Output the [x, y] coordinate of the center of the cell containing the given text.  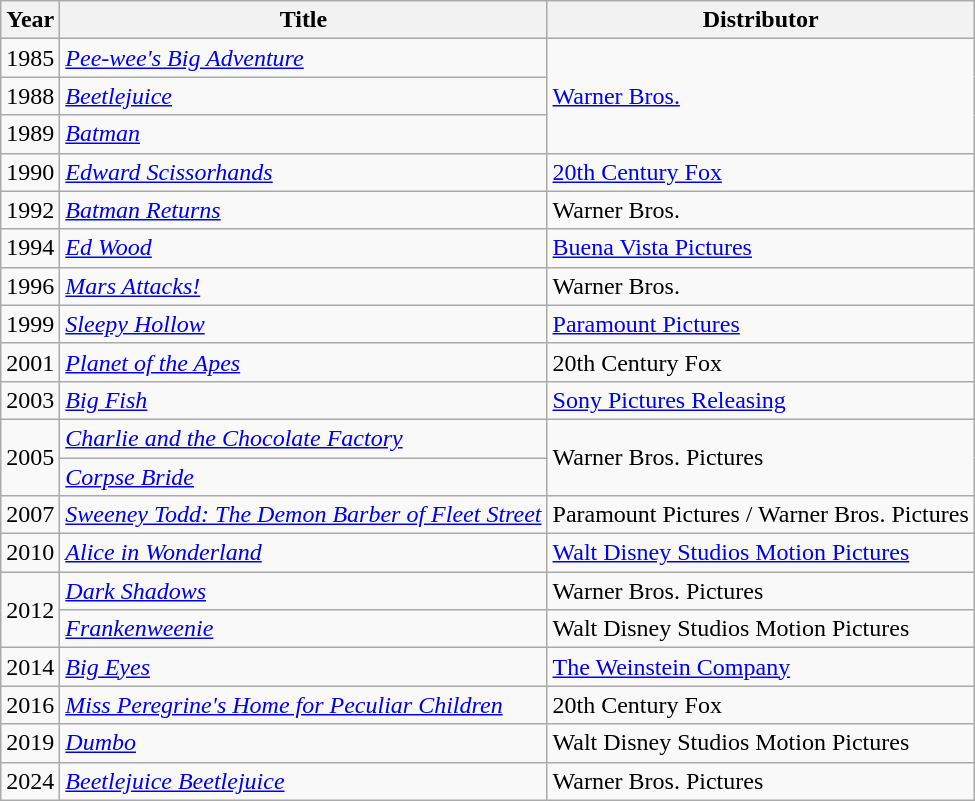
2019 [30, 743]
Paramount Pictures [760, 324]
Big Eyes [304, 667]
2001 [30, 362]
2014 [30, 667]
2010 [30, 553]
2007 [30, 515]
Distributor [760, 20]
Beetlejuice Beetlejuice [304, 781]
Sweeney Todd: The Demon Barber of Fleet Street [304, 515]
Batman [304, 134]
2005 [30, 457]
1988 [30, 96]
Frankenweenie [304, 629]
Sleepy Hollow [304, 324]
1990 [30, 172]
Sony Pictures Releasing [760, 400]
Charlie and the Chocolate Factory [304, 438]
1994 [30, 248]
Beetlejuice [304, 96]
Big Fish [304, 400]
Alice in Wonderland [304, 553]
Mars Attacks! [304, 286]
2024 [30, 781]
Buena Vista Pictures [760, 248]
Dumbo [304, 743]
Title [304, 20]
Dark Shadows [304, 591]
1996 [30, 286]
Paramount Pictures / Warner Bros. Pictures [760, 515]
1989 [30, 134]
Batman Returns [304, 210]
Year [30, 20]
2012 [30, 610]
Edward Scissorhands [304, 172]
1992 [30, 210]
2003 [30, 400]
2016 [30, 705]
1999 [30, 324]
Miss Peregrine's Home for Peculiar Children [304, 705]
1985 [30, 58]
The Weinstein Company [760, 667]
Corpse Bride [304, 477]
Planet of the Apes [304, 362]
Pee-wee's Big Adventure [304, 58]
Ed Wood [304, 248]
